Detect which cell encompasses the target text, then output its (X, Y) center coordinate. 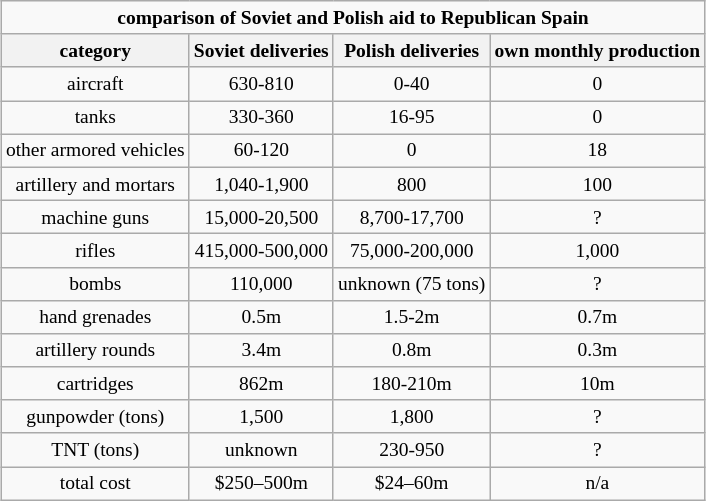
bombs (95, 284)
machine guns (95, 216)
total cost (95, 484)
15,000-20,500 (261, 216)
$250–500m (261, 484)
110,000 (261, 284)
gunpowder (tons) (95, 416)
artillery rounds (95, 350)
unknown (261, 450)
unknown (75 tons) (412, 284)
0-40 (412, 84)
1,500 (261, 416)
aircraft (95, 84)
Polish deliveries (412, 50)
0.7m (598, 316)
8,700-17,700 (412, 216)
100 (598, 184)
n/a (598, 484)
800 (412, 184)
1,000 (598, 250)
180-210m (412, 384)
category (95, 50)
TNT (tons) (95, 450)
862m (261, 384)
630-810 (261, 84)
1.5-2m (412, 316)
comparison of Soviet and Polish aid to Republican Spain (353, 18)
1,800 (412, 416)
tanks (95, 118)
$24–60m (412, 484)
other armored vehicles (95, 150)
75,000-200,000 (412, 250)
Soviet deliveries (261, 50)
artillery and mortars (95, 184)
1,040-1,900 (261, 184)
18 (598, 150)
cartridges (95, 384)
0.8m (412, 350)
60-120 (261, 150)
0.3m (598, 350)
16-95 (412, 118)
230-950 (412, 450)
hand grenades (95, 316)
own monthly production (598, 50)
415,000-500,000 (261, 250)
rifles (95, 250)
0.5m (261, 316)
10m (598, 384)
330-360 (261, 118)
3.4m (261, 350)
